Detect which cell encompasses the target text, then output its (X, Y) center coordinate. 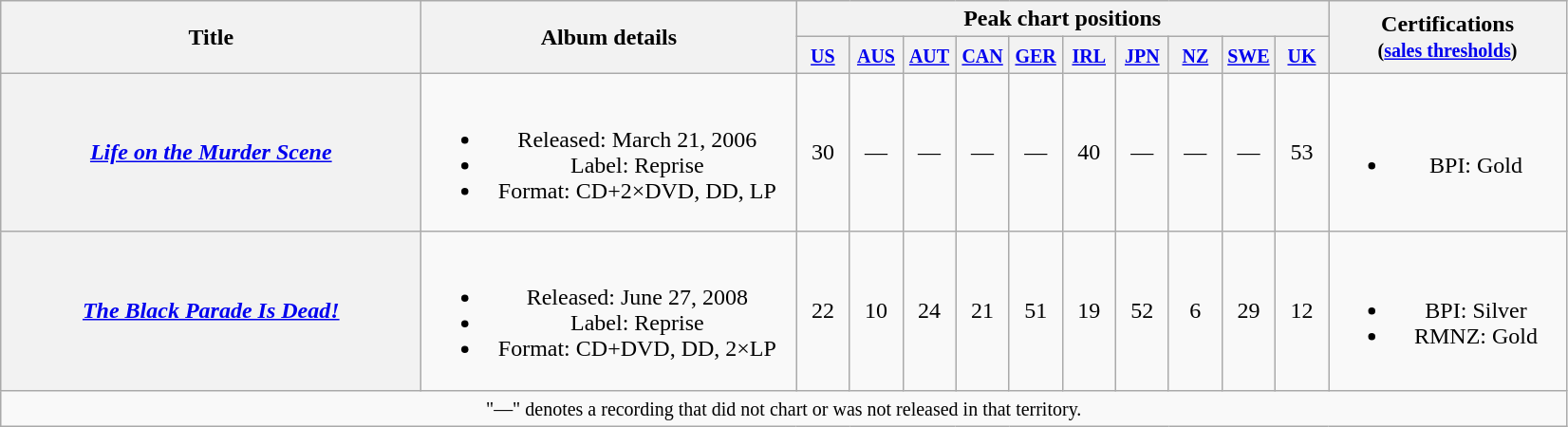
21 (982, 311)
GER (1036, 55)
CAN (982, 55)
Peak chart positions (1063, 19)
NZ (1195, 55)
US (823, 55)
SWE (1248, 55)
40 (1089, 152)
JPN (1142, 55)
52 (1142, 311)
Title (211, 37)
Released: March 21, 2006Label: RepriseFormat: CD+2×DVD, DD, LP (609, 152)
19 (1089, 311)
Life on the Murder Scene (211, 152)
12 (1301, 311)
6 (1195, 311)
51 (1036, 311)
10 (876, 311)
29 (1248, 311)
30 (823, 152)
The Black Parade Is Dead! (211, 311)
24 (929, 311)
BPI: SilverRMNZ: Gold (1448, 311)
Album details (609, 37)
AUS (876, 55)
Certifications(sales thresholds) (1448, 37)
UK (1301, 55)
IRL (1089, 55)
Released: June 27, 2008Label: RepriseFormat: CD+DVD, DD, 2×LP (609, 311)
BPI: Gold (1448, 152)
53 (1301, 152)
"—" denotes a recording that did not chart or was not released in that territory. (784, 408)
AUT (929, 55)
22 (823, 311)
